Scan for the cell matching the given text and deliver its (X, Y) coordinate at center. 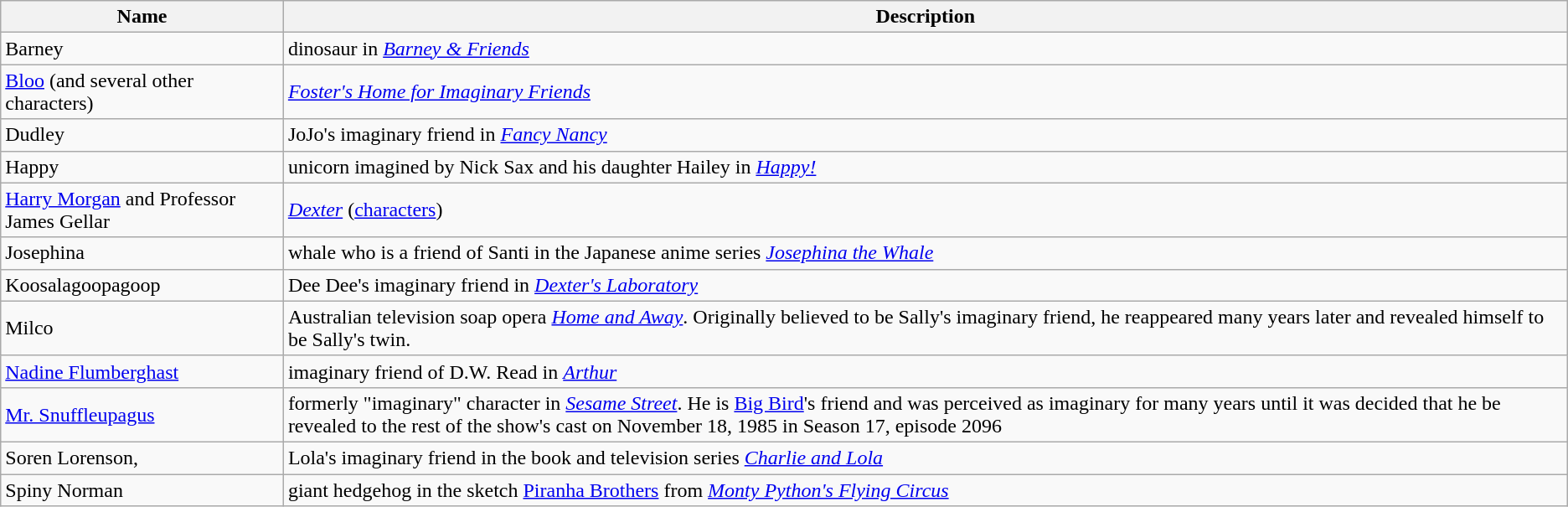
Koosalagoopagoop (142, 285)
Mr. Snuffleupagus (142, 414)
Spiny Norman (142, 490)
Dexter (characters) (925, 210)
Harry Morgan and Professor James Gellar (142, 210)
Happy (142, 167)
Barney (142, 49)
Foster's Home for Imaginary Friends (925, 92)
dinosaur in Barney & Friends (925, 49)
JoJo's imaginary friend in Fancy Nancy (925, 135)
imaginary friend of D.W. Read in Arthur (925, 371)
Bloo (and several other characters) (142, 92)
Soren Lorenson, (142, 458)
Nadine Flumberghast (142, 371)
Description (925, 17)
Josephina (142, 253)
giant hedgehog in the sketch Piranha Brothers from Monty Python's Flying Circus (925, 490)
Dee Dee's imaginary friend in Dexter's Laboratory (925, 285)
Name (142, 17)
Dudley (142, 135)
Lola's imaginary friend in the book and television series Charlie and Lola (925, 458)
Milco (142, 329)
whale who is a friend of Santi in the Japanese anime series Josephina the Whale (925, 253)
unicorn imagined by Nick Sax and his daughter Hailey in Happy! (925, 167)
